Capture the cell that displays the provided text and extract its (X, Y) central coordinate. 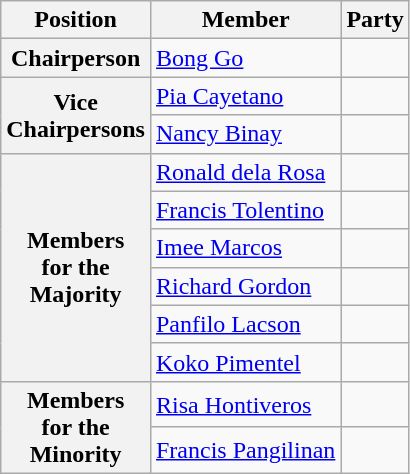
Member (245, 20)
Position (76, 20)
Panfilo Lacson (245, 324)
Francis Tolentino (245, 210)
Ronald dela Rosa (245, 172)
Francis Pangilinan (245, 450)
Imee Marcos (245, 248)
ViceChairpersons (76, 115)
Membersfor theMinority (76, 427)
Richard Gordon (245, 286)
Risa Hontiveros (245, 404)
Pia Cayetano (245, 96)
Koko Pimentel (245, 362)
Membersfor theMajority (76, 267)
Nancy Binay (245, 134)
Bong Go (245, 58)
Party (375, 20)
Chairperson (76, 58)
